Find where the given text appears and provide that cell's center as [X, Y] coordinate. 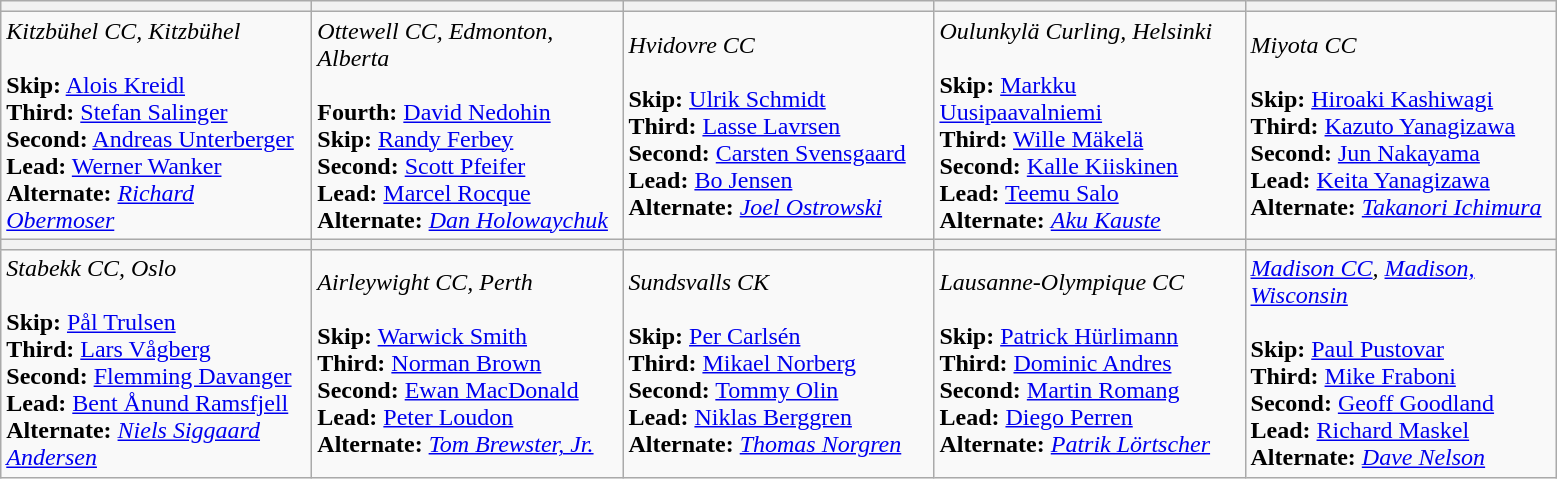
Madison CC, Madison, Wisconsin Skip: Paul Pustovar Third: Mike Fraboni Second: Geoff Goodland Lead: Richard Maskel Alternate: Dave Nelson [1400, 364]
Miyota CC Skip: Hiroaki Kashiwagi Third: Kazuto Yanagizawa Second: Jun Nakayama Lead: Keita Yanagizawa Alternate: Takanori Ichimura [1400, 126]
Airleywight CC, Perth Skip: Warwick Smith Third: Norman Brown Second: Ewan MacDonald Lead: Peter Loudon Alternate: Tom Brewster, Jr. [468, 364]
Kitzbühel CC, Kitzbühel Skip: Alois Kreidl Third: Stefan Salinger Second: Andreas Unterberger Lead: Werner Wanker Alternate: Richard Obermoser [156, 126]
Oulunkylä Curling, Helsinki Skip: Markku Uusipaavalniemi Third: Wille Mäkelä Second: Kalle Kiiskinen Lead: Teemu Salo Alternate: Aku Kauste [1090, 126]
Lausanne-Olympique CC Skip: Patrick Hürlimann Third: Dominic Andres Second: Martin Romang Lead: Diego Perren Alternate: Patrik Lörtscher [1090, 364]
Ottewell CC, Edmonton, AlbertaFourth: David Nedohin Skip: Randy Ferbey Second: Scott Pfeifer Lead: Marcel Rocque Alternate: Dan Holowaychuk [468, 126]
Sundsvalls CK Skip: Per Carlsén Third: Mikael Norberg Second: Tommy Olin Lead: Niklas Berggren Alternate: Thomas Norgren [778, 364]
Hvidovre CC Skip: Ulrik Schmidt Third: Lasse Lavrsen Second: Carsten Svensgaard Lead: Bo Jensen Alternate: Joel Ostrowski [778, 126]
Stabekk CC, Oslo Skip: Pål Trulsen Third: Lars Vågberg Second: Flemming Davanger Lead: Bent Ånund Ramsfjell Alternate: Niels Siggaard Andersen [156, 364]
